Provide the [x, y] coordinate of the cell's center where the given text is located.  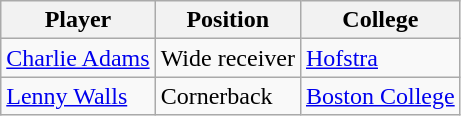
Player [78, 20]
Position [228, 20]
Wide receiver [228, 58]
College [380, 20]
Hofstra [380, 58]
Boston College [380, 96]
Cornerback [228, 96]
Lenny Walls [78, 96]
Charlie Adams [78, 58]
